Detect which cell encompasses the target text, then output its [x, y] center coordinate. 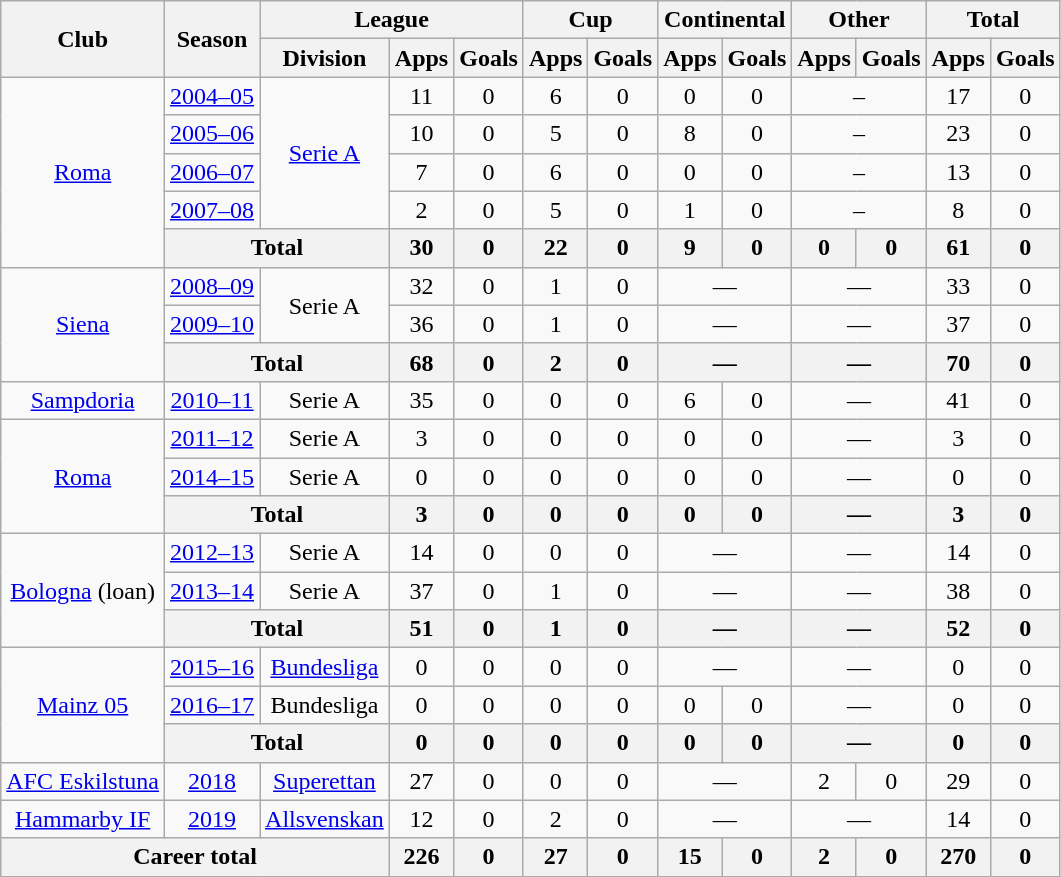
Hammarby IF [83, 819]
10 [421, 134]
2011–12 [212, 438]
2012–13 [212, 553]
AFC Eskilstuna [83, 781]
12 [421, 819]
226 [421, 857]
52 [958, 629]
2019 [212, 819]
2004–05 [212, 96]
38 [958, 591]
2007–08 [212, 210]
22 [555, 248]
Siena [83, 324]
41 [958, 400]
36 [421, 324]
2014–15 [212, 477]
2006–07 [212, 172]
9 [690, 248]
13 [958, 172]
15 [690, 857]
33 [958, 286]
League [392, 20]
2013–14 [212, 591]
30 [421, 248]
Continental [725, 20]
Division [325, 58]
2018 [212, 781]
32 [421, 286]
29 [958, 781]
11 [421, 96]
Sampdoria [83, 400]
2005–06 [212, 134]
2008–09 [212, 286]
2010–11 [212, 400]
2009–10 [212, 324]
Mainz 05 [83, 705]
Cup [590, 20]
Superettan [325, 781]
68 [421, 362]
61 [958, 248]
Bologna (loan) [83, 591]
51 [421, 629]
2015–16 [212, 667]
Allsvenskan [325, 819]
35 [421, 400]
270 [958, 857]
17 [958, 96]
7 [421, 172]
23 [958, 134]
Career total [196, 857]
70 [958, 362]
Other [859, 20]
Club [83, 39]
2016–17 [212, 705]
Season [212, 39]
